Return the (x, y) coordinate for the center point of the cell that contains the specified text.  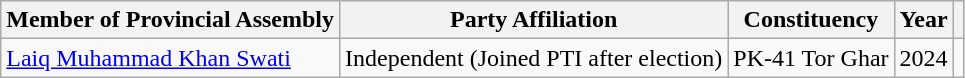
Member of Provincial Assembly (170, 20)
Year (924, 20)
PK-41 Tor Ghar (811, 58)
Party Affiliation (534, 20)
Independent (Joined PTI after election) (534, 58)
Laiq Muhammad Khan Swati (170, 58)
Constituency (811, 20)
2024 (924, 58)
